Scan for the cell matching the given text and deliver its (x, y) coordinate at center. 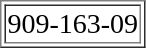
909-163-09 (72, 24)
